Return the (x, y) coordinate for the center point of the cell that contains the specified text.  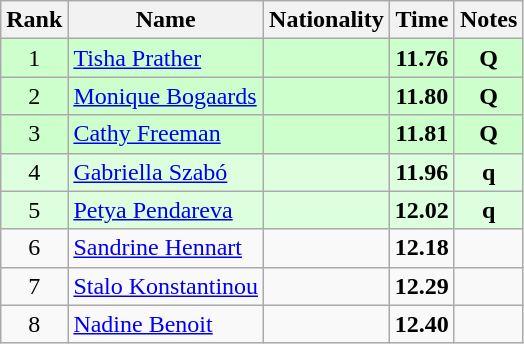
3 (34, 134)
Nadine Benoit (166, 324)
Notes (488, 20)
Nationality (327, 20)
Name (166, 20)
12.29 (422, 286)
Tisha Prather (166, 58)
Monique Bogaards (166, 96)
11.76 (422, 58)
Sandrine Hennart (166, 248)
12.18 (422, 248)
Cathy Freeman (166, 134)
1 (34, 58)
11.96 (422, 172)
Gabriella Szabó (166, 172)
12.02 (422, 210)
12.40 (422, 324)
6 (34, 248)
11.80 (422, 96)
Rank (34, 20)
Time (422, 20)
7 (34, 286)
Stalo Konstantinou (166, 286)
4 (34, 172)
8 (34, 324)
2 (34, 96)
11.81 (422, 134)
Petya Pendareva (166, 210)
5 (34, 210)
